For the text-containing cell, return its midpoint in [X, Y] coordinate format. 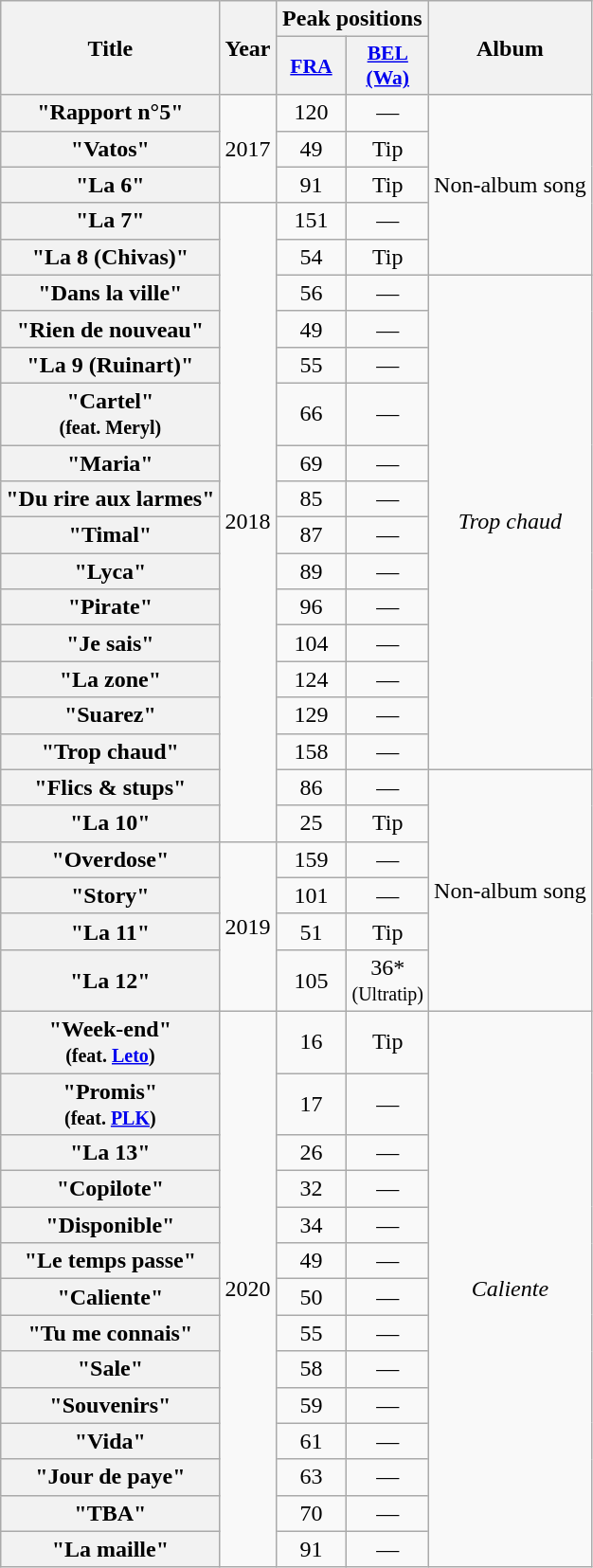
"Vida" [110, 1441]
63 [311, 1477]
87 [311, 535]
59 [311, 1405]
"Vatos" [110, 149]
"La 12" [110, 980]
2019 [248, 927]
"Disponible" [110, 1225]
"La 9 (Ruinart)" [110, 365]
"La 10" [110, 823]
158 [311, 751]
25 [311, 823]
"Flics & stups" [110, 787]
32 [311, 1189]
69 [311, 463]
"Promis"(feat. PLK) [110, 1103]
56 [311, 293]
129 [311, 715]
"Caliente" [110, 1297]
"Tu me connais" [110, 1333]
86 [311, 787]
"Timal" [110, 535]
"Du rire aux larmes" [110, 499]
"TBA" [110, 1513]
96 [311, 607]
"Le temps passe" [110, 1261]
"La zone" [110, 679]
"Cartel" (feat. Meryl) [110, 413]
17 [311, 1103]
2020 [248, 1289]
"Week-end"(feat. Leto) [110, 1042]
"Je sais" [110, 643]
"Trop chaud" [110, 751]
BEL (Wa) [388, 66]
26 [311, 1153]
104 [311, 643]
"Story" [110, 895]
66 [311, 413]
61 [311, 1441]
51 [311, 931]
2018 [248, 522]
"Lyca" [110, 571]
Peak positions [352, 19]
101 [311, 895]
"La 13" [110, 1153]
"Pirate" [110, 607]
"Copilote" [110, 1189]
"La 7" [110, 221]
50 [311, 1297]
Trop chaud [511, 522]
124 [311, 679]
85 [311, 499]
Album [511, 47]
"Sale" [110, 1369]
"Souvenirs" [110, 1405]
"Overdose" [110, 859]
36*(Ultratip) [388, 980]
"Suarez" [110, 715]
120 [311, 113]
58 [311, 1369]
"La 8 (Chivas)" [110, 257]
16 [311, 1042]
Caliente [511, 1289]
"Rapport n°5" [110, 113]
89 [311, 571]
"Maria" [110, 463]
151 [311, 221]
"Rien de nouveau" [110, 329]
70 [311, 1513]
Title [110, 47]
54 [311, 257]
"Dans la ville" [110, 293]
34 [311, 1225]
"La 11" [110, 931]
"Jour de paye" [110, 1477]
"La maille" [110, 1549]
2017 [248, 149]
159 [311, 859]
105 [311, 980]
FRA [311, 66]
Year [248, 47]
"La 6" [110, 185]
